Search for the cell housing the specified text and yield its (X, Y) center coordinate. 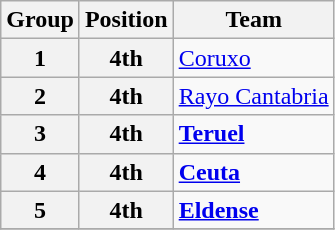
Rayo Cantabria (254, 96)
5 (40, 210)
1 (40, 58)
4 (40, 172)
Teruel (254, 134)
Team (254, 20)
Eldense (254, 210)
Position (126, 20)
Coruxo (254, 58)
Ceuta (254, 172)
3 (40, 134)
Group (40, 20)
2 (40, 96)
